Pinpoint the cell where the given text exists, returning its [x, y] midpoint coordinate. 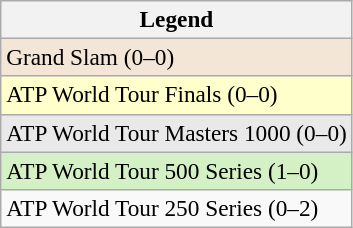
ATP World Tour 500 Series (1–0) [176, 170]
ATP World Tour Masters 1000 (0–0) [176, 133]
ATP World Tour Finals (0–0) [176, 95]
Legend [176, 19]
Grand Slam (0–0) [176, 57]
ATP World Tour 250 Series (0–2) [176, 208]
